Return [X, Y] of the center of cell containing provided text 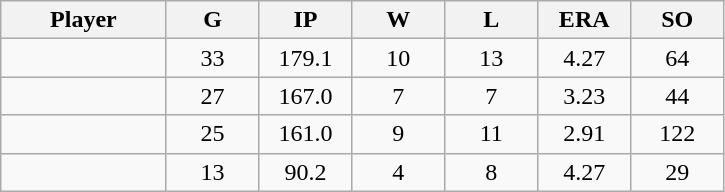
25 [212, 134]
L [492, 20]
10 [398, 58]
90.2 [306, 172]
9 [398, 134]
ERA [584, 20]
64 [678, 58]
IP [306, 20]
SO [678, 20]
Player [84, 20]
179.1 [306, 58]
G [212, 20]
11 [492, 134]
3.23 [584, 96]
33 [212, 58]
2.91 [584, 134]
122 [678, 134]
8 [492, 172]
27 [212, 96]
167.0 [306, 96]
4 [398, 172]
44 [678, 96]
29 [678, 172]
161.0 [306, 134]
W [398, 20]
